Return [x, y] of the center of cell containing provided text 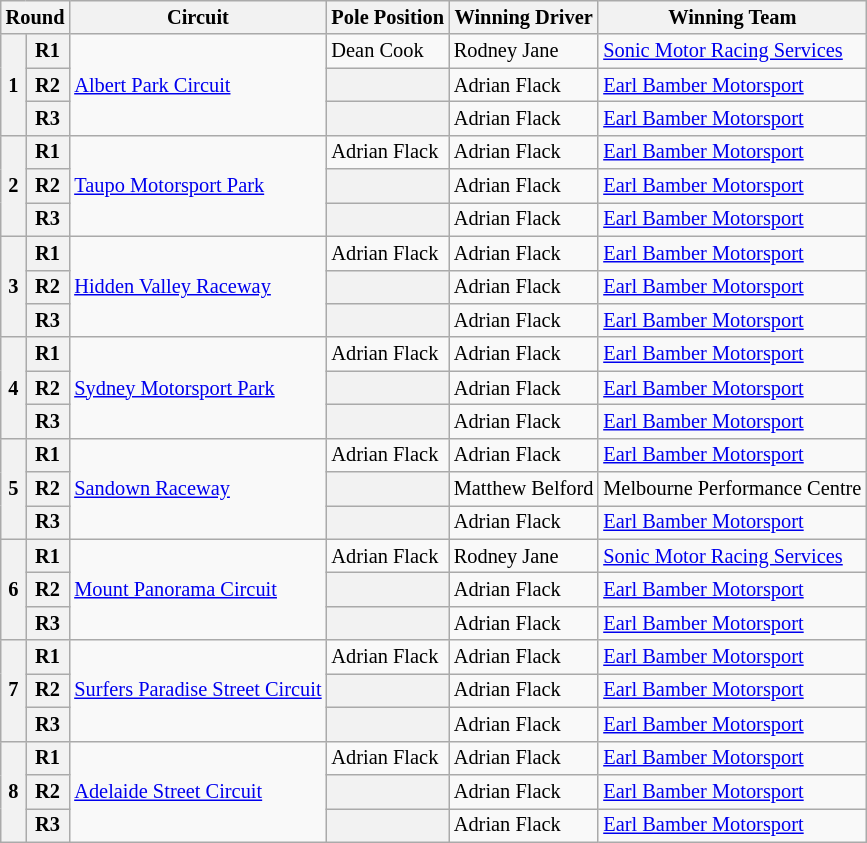
2 [14, 186]
Circuit [198, 17]
Round [36, 17]
Adelaide Street Circuit [198, 792]
Pole Position [387, 17]
Taupo Motorsport Park [198, 186]
Mount Panorama Circuit [198, 590]
Sydney Motorsport Park [198, 388]
8 [14, 792]
Hidden Valley Raceway [198, 286]
7 [14, 690]
Sandown Raceway [198, 488]
Dean Cook [387, 51]
1 [14, 84]
6 [14, 590]
Surfers Paradise Street Circuit [198, 690]
5 [14, 488]
Winning Driver [524, 17]
Winning Team [732, 17]
Melbourne Performance Centre [732, 489]
4 [14, 388]
Albert Park Circuit [198, 84]
Matthew Belford [524, 489]
3 [14, 286]
